Find where the given text appears and provide that cell's center as (x, y) coordinate. 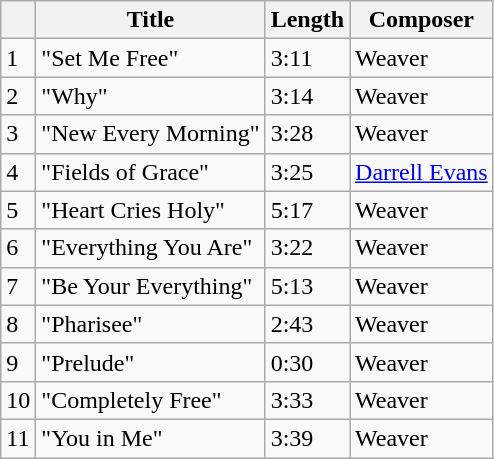
9 (18, 362)
Title (150, 20)
3:39 (307, 438)
Length (307, 20)
3 (18, 134)
3:28 (307, 134)
10 (18, 400)
4 (18, 172)
3:14 (307, 96)
"Why" (150, 96)
"Completely Free" (150, 400)
1 (18, 58)
2:43 (307, 324)
"Prelude" (150, 362)
11 (18, 438)
Composer (422, 20)
8 (18, 324)
"Be Your Everything" (150, 286)
2 (18, 96)
5:17 (307, 210)
3:33 (307, 400)
3:22 (307, 248)
5:13 (307, 286)
"Heart Cries Holy" (150, 210)
"You in Me" (150, 438)
"Set Me Free" (150, 58)
"Fields of Grace" (150, 172)
6 (18, 248)
7 (18, 286)
3:11 (307, 58)
"Everything You Are" (150, 248)
5 (18, 210)
0:30 (307, 362)
3:25 (307, 172)
"New Every Morning" (150, 134)
Darrell Evans (422, 172)
"Pharisee" (150, 324)
